Identify which cell holds the provided text, then report its (x, y) central coordinate. 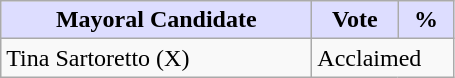
Vote (355, 20)
Tina Sartoretto (X) (156, 58)
Acclaimed (383, 58)
Mayoral Candidate (156, 20)
% (426, 20)
